Locate the cell with the specified text and output its [x, y] center coordinate. 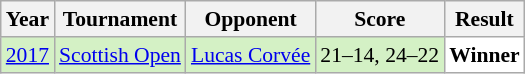
2017 [28, 55]
Lucas Corvée [250, 55]
Result [484, 19]
Year [28, 19]
21–14, 24–22 [380, 55]
Opponent [250, 19]
Scottish Open [120, 55]
Winner [484, 55]
Tournament [120, 19]
Score [380, 19]
